Return (X, Y) of the center of cell containing provided text 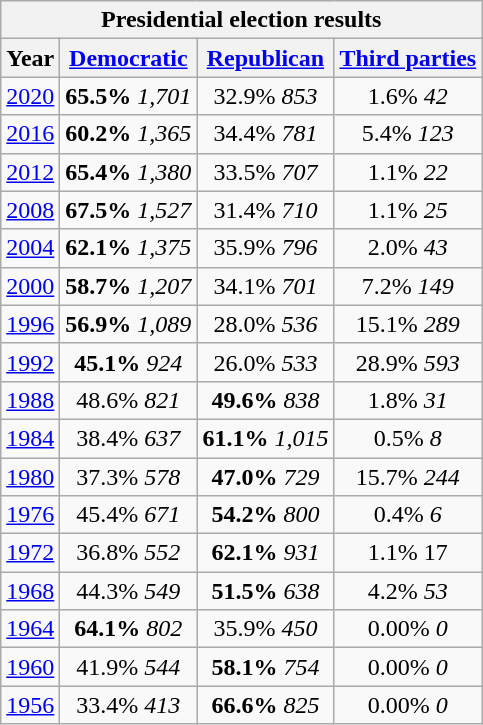
61.1% 1,015 (266, 438)
37.3% 578 (128, 477)
54.2% 800 (266, 515)
49.6% 838 (266, 400)
64.1% 802 (128, 629)
1.1% 17 (408, 553)
1988 (30, 400)
4.2% 53 (408, 591)
7.2% 149 (408, 286)
65.4% 1,380 (128, 172)
2008 (30, 210)
48.6% 821 (128, 400)
34.1% 701 (266, 286)
1980 (30, 477)
31.4% 710 (266, 210)
2004 (30, 248)
51.5% 638 (266, 591)
65.5% 1,701 (128, 96)
1.1% 25 (408, 210)
0.4% 6 (408, 515)
1992 (30, 362)
5.4% 123 (408, 134)
1996 (30, 324)
66.6% 825 (266, 705)
1.6% 42 (408, 96)
38.4% 637 (128, 438)
2000 (30, 286)
47.0% 729 (266, 477)
56.9% 1,089 (128, 324)
Democratic (128, 58)
1976 (30, 515)
28.9% 593 (408, 362)
58.7% 1,207 (128, 286)
2012 (30, 172)
45.4% 671 (128, 515)
2016 (30, 134)
41.9% 544 (128, 667)
Third parties (408, 58)
15.1% 289 (408, 324)
15.7% 244 (408, 477)
62.1% 931 (266, 553)
33.5% 707 (266, 172)
36.8% 552 (128, 553)
67.5% 1,527 (128, 210)
1.1% 22 (408, 172)
60.2% 1,365 (128, 134)
0.5% 8 (408, 438)
35.9% 796 (266, 248)
1968 (30, 591)
2020 (30, 96)
1.8% 31 (408, 400)
44.3% 549 (128, 591)
28.0% 536 (266, 324)
35.9% 450 (266, 629)
Republican (266, 58)
33.4% 413 (128, 705)
2.0% 43 (408, 248)
Presidential election results (242, 20)
1960 (30, 667)
1956 (30, 705)
32.9% 853 (266, 96)
Year (30, 58)
1984 (30, 438)
58.1% 754 (266, 667)
1964 (30, 629)
26.0% 533 (266, 362)
45.1% 924 (128, 362)
34.4% 781 (266, 134)
1972 (30, 553)
62.1% 1,375 (128, 248)
